Capture the cell that displays the provided text and extract its (x, y) central coordinate. 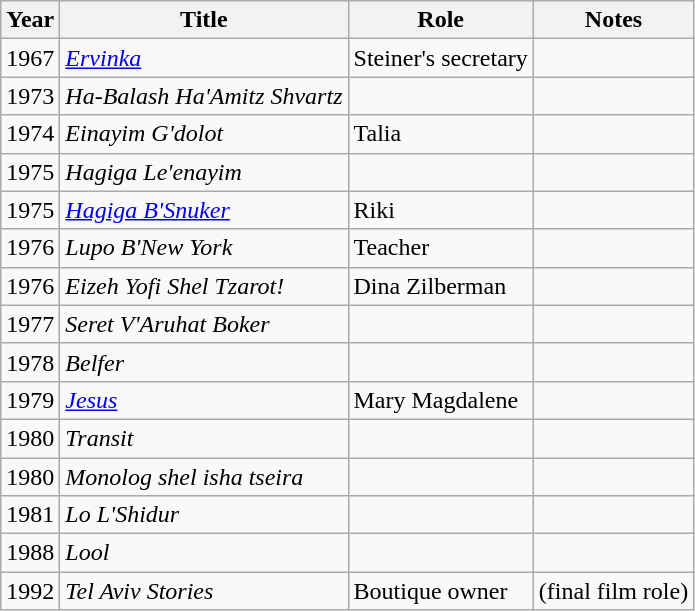
Dina Zilberman (440, 286)
Monolog shel isha tseira (204, 477)
Year (30, 20)
1992 (30, 591)
1974 (30, 134)
Riki (440, 210)
Tel Aviv Stories (204, 591)
Talia (440, 134)
Ha-Balash Ha'Amitz Shvartz (204, 96)
1981 (30, 515)
Einayim G'dolot (204, 134)
Transit (204, 438)
Lool (204, 553)
1967 (30, 58)
(final film role) (613, 591)
1988 (30, 553)
Hagiga B'Snuker (204, 210)
Teacher (440, 248)
1979 (30, 400)
Jesus (204, 400)
Seret V'Aruhat Boker (204, 324)
1978 (30, 362)
Lupo B'New York (204, 248)
1973 (30, 96)
Ervinka (204, 58)
Eizeh Yofi Shel Tzarot! (204, 286)
Hagiga Le'enayim (204, 172)
Mary Magdalene (440, 400)
Title (204, 20)
Notes (613, 20)
Belfer (204, 362)
Role (440, 20)
Boutique owner (440, 591)
Steiner's secretary (440, 58)
1977 (30, 324)
Lo L'Shidur (204, 515)
